Search for the cell housing the specified text and yield its [X, Y] center coordinate. 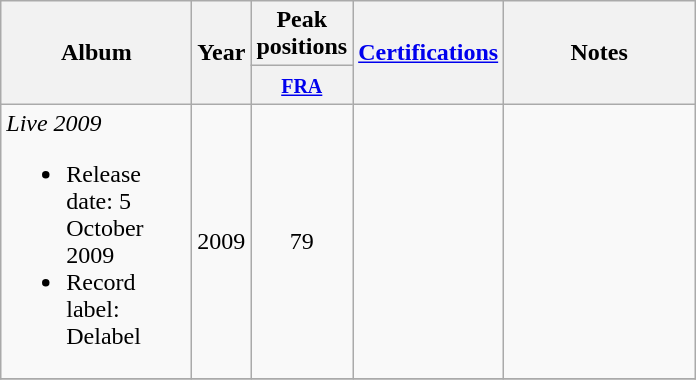
79 [302, 242]
Notes [600, 52]
Peak positions [302, 34]
Album [96, 52]
Live 2009Release date: 5 October 2009Record label: Delabel [96, 242]
2009 [222, 242]
Certifications [428, 52]
Year [222, 52]
FRA [302, 85]
